Return the [X, Y] coordinate for the center point of the cell that contains the specified text.  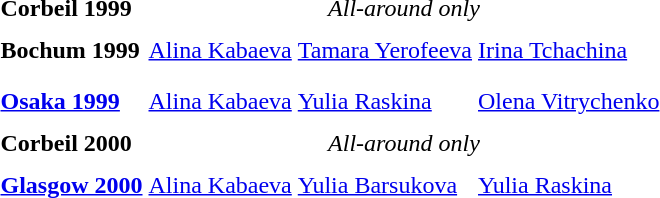
Yulia Raskina [384, 101]
Tamara Yerofeeva [384, 50]
